Return (x, y) of the center of cell containing provided text 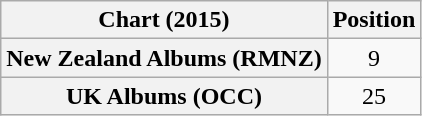
UK Albums (OCC) (164, 96)
25 (374, 96)
New Zealand Albums (RMNZ) (164, 58)
Chart (2015) (164, 20)
9 (374, 58)
Position (374, 20)
